Scan for the cell matching the given text and deliver its [x, y] coordinate at center. 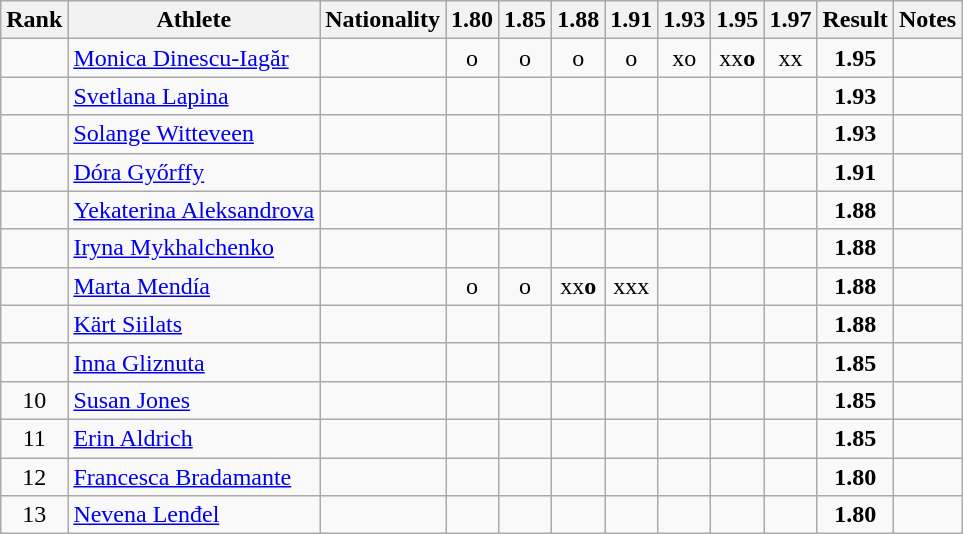
1.97 [790, 20]
Rank [34, 20]
xo [684, 58]
Inna Gliznuta [194, 362]
12 [34, 477]
10 [34, 400]
Athlete [194, 20]
Marta Mendía [194, 286]
Notes [927, 20]
Yekaterina Aleksandrova [194, 210]
Monica Dinescu-Iagăr [194, 58]
Erin Aldrich [194, 438]
13 [34, 515]
Dóra Győrffy [194, 172]
Result [855, 20]
11 [34, 438]
xxx [632, 286]
Nevena Lenđel [194, 515]
Solange Witteveen [194, 134]
Svetlana Lapina [194, 96]
Francesca Bradamante [194, 477]
Kärt Siilats [194, 324]
Susan Jones [194, 400]
xx [790, 58]
Iryna Mykhalchenko [194, 248]
Nationality [383, 20]
